Pinpoint the cell where the given text exists, returning its (x, y) midpoint coordinate. 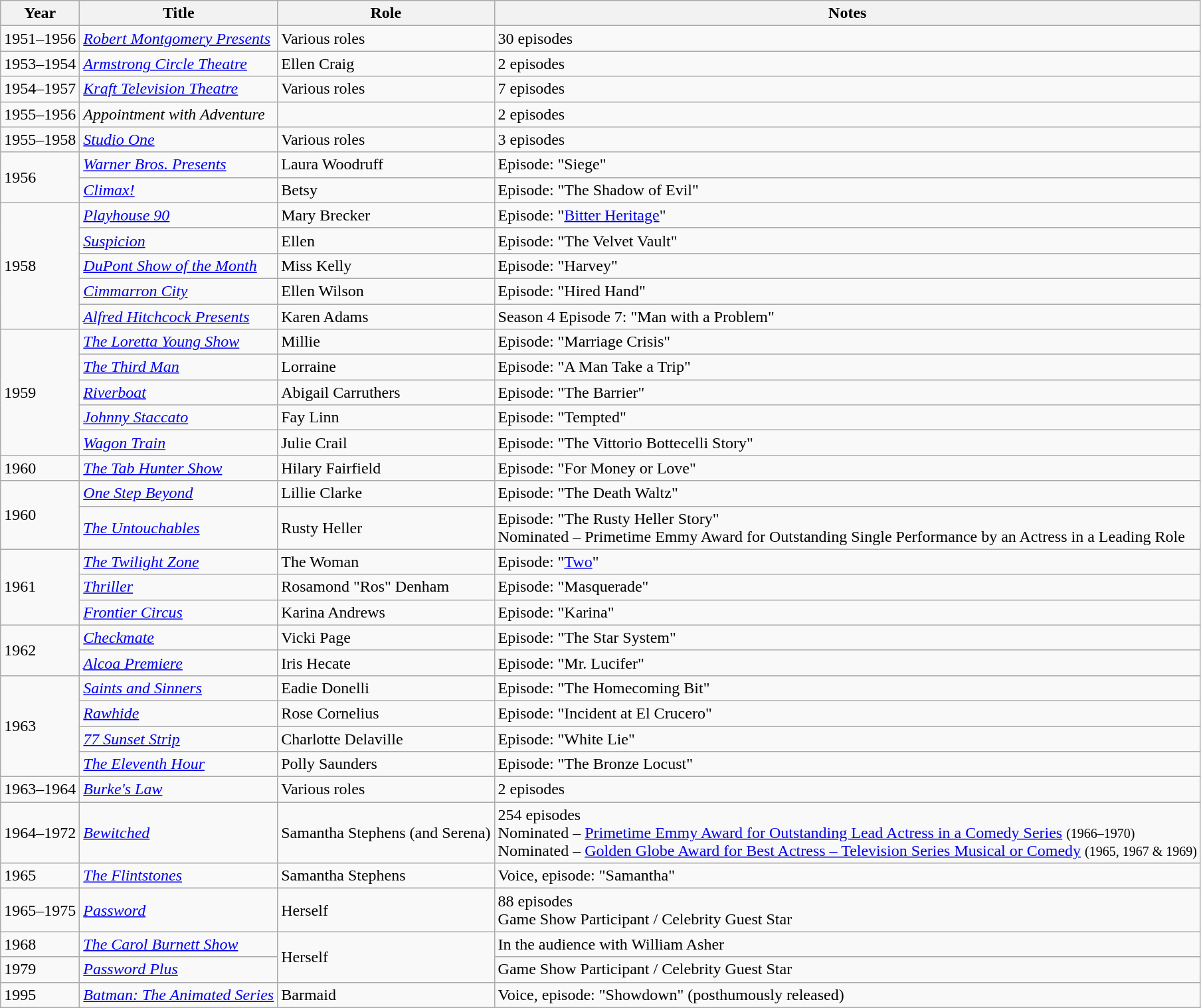
Alfred Hitchcock Presents (179, 317)
Password (179, 910)
1955–1958 (40, 139)
Karen Adams (386, 317)
Samantha Stephens (386, 876)
The Twilight Zone (179, 562)
1958 (40, 266)
The Loretta Young Show (179, 342)
1965 (40, 876)
Fay Linn (386, 418)
Charlotte Delaville (386, 739)
Checkmate (179, 637)
1953–1954 (40, 64)
Frontier Circus (179, 612)
Miss Kelly (386, 266)
1979 (40, 969)
Samantha Stephens (and Serena) (386, 833)
Eadie Donelli (386, 688)
1963 (40, 726)
30 episodes (848, 39)
Warner Bros. Presents (179, 165)
Saints and Sinners (179, 688)
Lorraine (386, 367)
Julie Crail (386, 443)
Episode: "The Bronze Locust" (848, 764)
The Eleventh Hour (179, 764)
Thriller (179, 587)
Playhouse 90 (179, 215)
Episode: "The Star System" (848, 637)
Password Plus (179, 969)
Laura Woodruff (386, 165)
Episode: "The Vittorio Bottecelli Story" (848, 443)
Episode: "Tempted" (848, 418)
Alcoa Premiere (179, 663)
7 episodes (848, 89)
The Carol Burnett Show (179, 944)
The Tab Hunter Show (179, 468)
Vicki Page (386, 637)
Karina Andrews (386, 612)
Rose Cornelius (386, 713)
Studio One (179, 139)
Climax! (179, 190)
Abigail Carruthers (386, 392)
Riverboat (179, 392)
1961 (40, 587)
Season 4 Episode 7: "Man with a Problem" (848, 317)
1959 (40, 392)
Rusty Heller (386, 527)
Episode: "Karina" (848, 612)
Game Show Participant / Celebrity Guest Star (848, 969)
Polly Saunders (386, 764)
Iris Hecate (386, 663)
The Flintstones (179, 876)
Episode: "A Man Take a Trip" (848, 367)
Episode: "Incident at El Crucero" (848, 713)
1962 (40, 650)
Episode: "Mr. Lucifer" (848, 663)
In the audience with William Asher (848, 944)
The Woman (386, 562)
Episode: "Marriage Crisis" (848, 342)
One Step Beyond (179, 493)
Ellen (386, 240)
Cimmarron City (179, 291)
Kraft Television Theatre (179, 89)
Episode: "The Homecoming Bit" (848, 688)
Episode: "Masquerade" (848, 587)
1955–1956 (40, 114)
Millie (386, 342)
DuPont Show of the Month (179, 266)
Rosamond "Ros" Denham (386, 587)
Episode: "The Barrier" (848, 392)
Appointment with Adventure (179, 114)
Batman: The Animated Series (179, 995)
Year (40, 13)
Wagon Train (179, 443)
Episode: "Two" (848, 562)
Betsy (386, 190)
Armstrong Circle Theatre (179, 64)
Ellen Craig (386, 64)
1995 (40, 995)
Episode: "The Death Waltz" (848, 493)
Episode: "Hired Hand" (848, 291)
1964–1972 (40, 833)
Episode: "Siege" (848, 165)
Episode: "For Money or Love" (848, 468)
Bewitched (179, 833)
Barmaid (386, 995)
1963–1964 (40, 790)
1954–1957 (40, 89)
Mary Brecker (386, 215)
Voice, episode: "Samantha" (848, 876)
Burke's Law (179, 790)
Episode: "Bitter Heritage" (848, 215)
Suspicion (179, 240)
77 Sunset Strip (179, 739)
Title (179, 13)
3 episodes (848, 139)
Lillie Clarke (386, 493)
1951–1956 (40, 39)
1968 (40, 944)
Notes (848, 13)
Robert Montgomery Presents (179, 39)
88 episodesGame Show Participant / Celebrity Guest Star (848, 910)
Episode: "The Velvet Vault" (848, 240)
Episode: "The Shadow of Evil" (848, 190)
The Untouchables (179, 527)
Rawhide (179, 713)
Voice, episode: "Showdown" (posthumously released) (848, 995)
1965–1975 (40, 910)
Johnny Staccato (179, 418)
Role (386, 13)
1956 (40, 177)
Episode: "White Lie" (848, 739)
The Third Man (179, 367)
Episode: "Harvey" (848, 266)
Episode: "The Rusty Heller Story"Nominated – Primetime Emmy Award for Outstanding Single Performance by an Actress in a Leading Role (848, 527)
Hilary Fairfield (386, 468)
Ellen Wilson (386, 291)
